Pinpoint the cell where the given text exists, returning its [X, Y] midpoint coordinate. 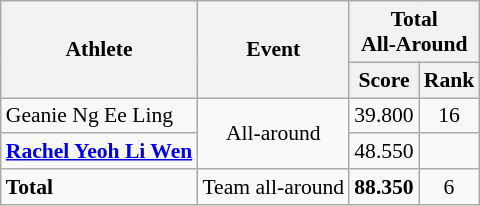
Rank [450, 80]
6 [450, 187]
Geanie Ng Ee Ling [100, 116]
All-around [273, 134]
48.550 [384, 152]
16 [450, 116]
Athlete [100, 50]
Team all-around [273, 187]
Score [384, 80]
39.800 [384, 116]
Total [100, 187]
Rachel Yeoh Li Wen [100, 152]
TotalAll-Around [414, 32]
88.350 [384, 187]
Event [273, 50]
